Capture the cell that displays the provided text and extract its (X, Y) central coordinate. 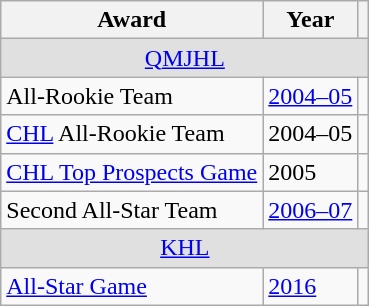
2005 (310, 172)
CHL All-Rookie Team (132, 134)
2016 (310, 286)
Year (310, 20)
All-Rookie Team (132, 96)
2006–07 (310, 210)
CHL Top Prospects Game (132, 172)
All-Star Game (132, 286)
Second All-Star Team (132, 210)
KHL (185, 248)
QMJHL (185, 58)
Award (132, 20)
